Provide the (X, Y) coordinate of the cell's center where the given text is located.  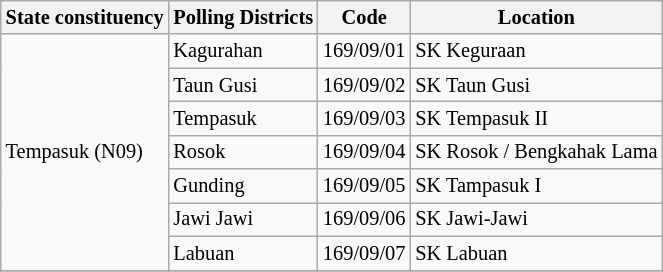
169/09/07 (364, 253)
SK Taun Gusi (536, 85)
SK Jawi-Jawi (536, 219)
Jawi Jawi (243, 219)
Code (364, 17)
Rosok (243, 152)
SK Tampasuk I (536, 186)
SK Rosok / Bengkahak Lama (536, 152)
169/09/01 (364, 51)
169/09/05 (364, 186)
SK Tempasuk II (536, 118)
Tempasuk (243, 118)
State constituency (85, 17)
169/09/04 (364, 152)
SK Keguraan (536, 51)
Kagurahan (243, 51)
169/09/02 (364, 85)
169/09/03 (364, 118)
Labuan (243, 253)
Tempasuk (N09) (85, 152)
SK Labuan (536, 253)
Polling Districts (243, 17)
Taun Gusi (243, 85)
169/09/06 (364, 219)
Location (536, 17)
Gunding (243, 186)
